Scan for the cell matching the given text and deliver its (X, Y) coordinate at center. 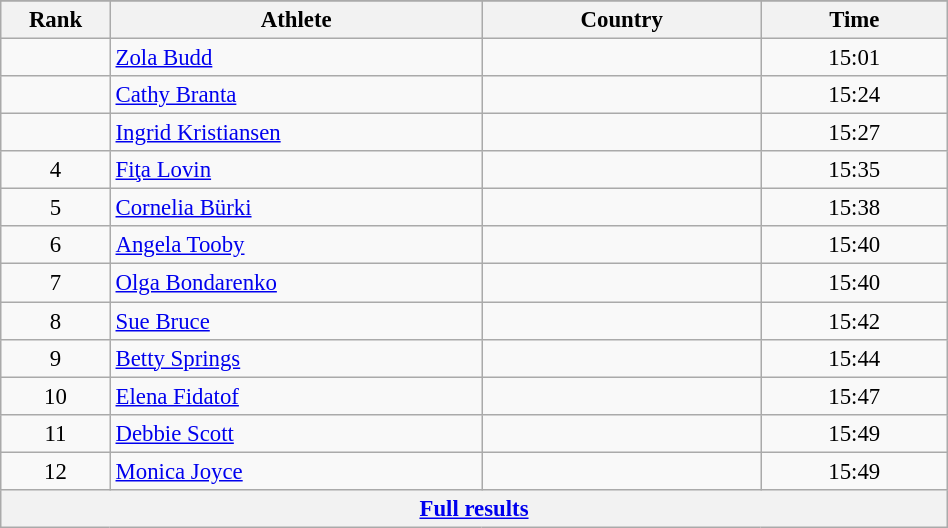
Rank (56, 20)
Fiţa Lovin (296, 170)
15:38 (854, 208)
Cornelia Bürki (296, 208)
9 (56, 358)
15:01 (854, 58)
Cathy Branta (296, 95)
15:35 (854, 170)
10 (56, 396)
Angela Tooby (296, 245)
15:44 (854, 358)
12 (56, 471)
Betty Springs (296, 358)
7 (56, 283)
15:27 (854, 133)
Ingrid Kristiansen (296, 133)
Olga Bondarenko (296, 283)
6 (56, 245)
15:47 (854, 396)
Monica Joyce (296, 471)
Country (622, 20)
Sue Bruce (296, 321)
Zola Budd (296, 58)
Full results (474, 509)
Elena Fidatof (296, 396)
5 (56, 208)
15:24 (854, 95)
Debbie Scott (296, 433)
11 (56, 433)
Time (854, 20)
4 (56, 170)
Athlete (296, 20)
15:42 (854, 321)
8 (56, 321)
